Output the [x, y] coordinate of the center of the cell containing the given text.  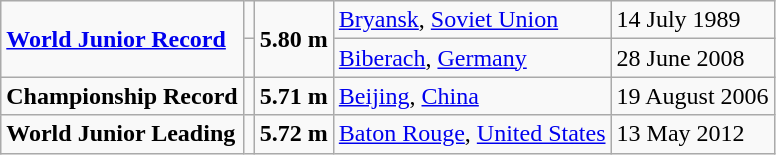
Championship Record [122, 96]
World Junior Leading [122, 134]
5.71 m [294, 96]
5.72 m [294, 134]
13 May 2012 [692, 134]
28 June 2008 [692, 58]
Bryansk, Soviet Union [472, 20]
Beijing, China [472, 96]
Baton Rouge, United States [472, 134]
19 August 2006 [692, 96]
14 July 1989 [692, 20]
5.80 m [294, 39]
World Junior Record [122, 39]
Biberach, Germany [472, 58]
